Extract the [X, Y] coordinate from the center of the cell holding the provided text.  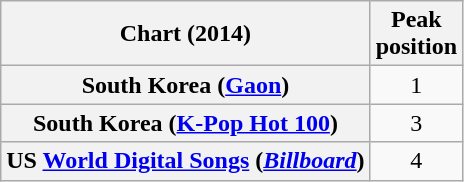
South Korea (Gaon) [186, 85]
3 [416, 123]
US World Digital Songs (Billboard) [186, 161]
Chart (2014) [186, 34]
1 [416, 85]
South Korea (K-Pop Hot 100) [186, 123]
Peakposition [416, 34]
4 [416, 161]
